Return the (X, Y) coordinate for the center point of the cell that contains the specified text.  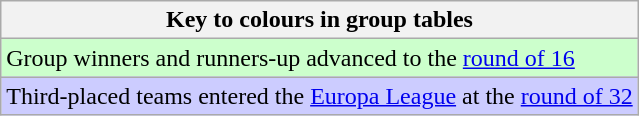
Key to colours in group tables (320, 20)
Third-placed teams entered the Europa League at the round of 32 (320, 96)
Group winners and runners-up advanced to the round of 16 (320, 58)
